Return the (X, Y) coordinate for the center point of the cell that contains the specified text.  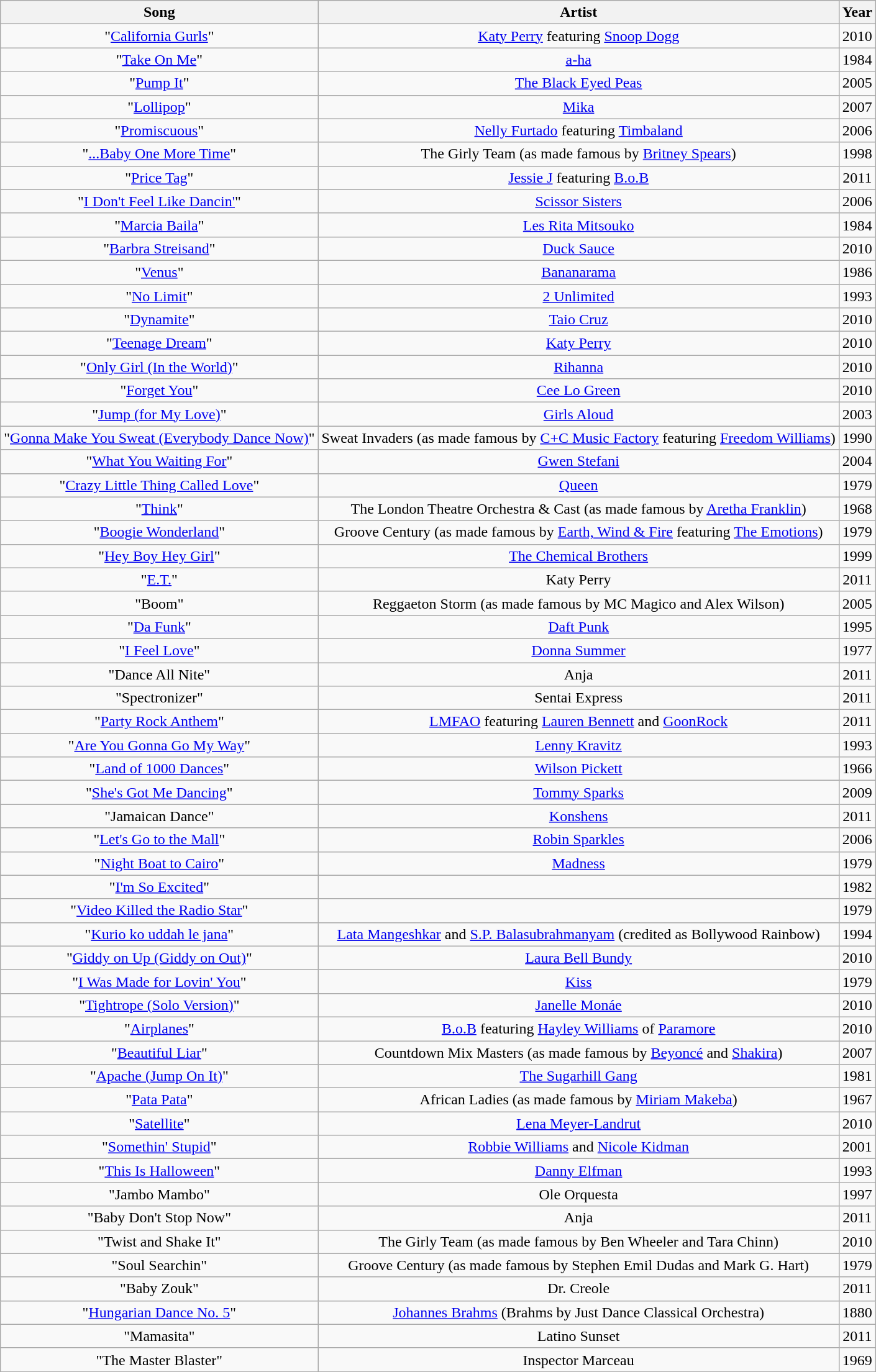
2 Unlimited (578, 296)
"Are You Gonna Go My Way" (159, 745)
1880 (857, 1312)
LMFAO featuring Lauren Bennett and GoonRock (578, 722)
"Jambo Mambo" (159, 1194)
Johannes Brahms (Brahms by Just Dance Classical Orchestra) (578, 1312)
"No Limit" (159, 296)
"This Is Halloween" (159, 1171)
Sentai Express (578, 698)
Sweat Invaders (as made famous by C+C Music Factory featuring Freedom Williams) (578, 438)
Cee Lo Green (578, 391)
Tommy Sparks (578, 793)
Artist (578, 12)
Rihanna (578, 367)
African Ladies (as made famous by Miriam Makeba) (578, 1100)
"Airplanes" (159, 1029)
The Girly Team (as made famous by Ben Wheeler and Tara Chinn) (578, 1242)
The Sugarhill Gang (578, 1076)
"She's Got Me Dancing" (159, 793)
Groove Century (as made famous by Earth, Wind & Fire featuring The Emotions) (578, 532)
"E.T." (159, 579)
1994 (857, 934)
"Boom" (159, 603)
"Party Rock Anthem" (159, 722)
Madness (578, 863)
Bananarama (578, 272)
"Video Killed the Radio Star" (159, 911)
"Forget You" (159, 391)
"Soul Searchin" (159, 1265)
Mika (578, 107)
"Boogie Wonderland" (159, 532)
"Jamaican Dance" (159, 816)
"Satellite" (159, 1124)
1967 (857, 1100)
Les Rita Mitsouko (578, 225)
Danny Elfman (578, 1171)
Konshens (578, 816)
Kiss (578, 981)
"Promiscuous" (159, 130)
Queen (578, 485)
"Think" (159, 509)
1997 (857, 1194)
The Black Eyed Peas (578, 83)
a-ha (578, 60)
"Baby Zouk" (159, 1289)
The London Theatre Orchestra & Cast (as made famous by Aretha Franklin) (578, 509)
"Somethin' Stupid" (159, 1147)
"Land of 1000 Dances" (159, 769)
Girls Aloud (578, 414)
"I Was Made for Lovin' You" (159, 981)
"Hungarian Dance No. 5" (159, 1312)
Katy Perry featuring Snoop Dogg (578, 36)
Groove Century (as made famous by Stephen Emil Dudas and Mark G. Hart) (578, 1265)
"Dance All Nite" (159, 674)
Lena Meyer-Landrut (578, 1124)
"I Feel Love" (159, 650)
"I Don't Feel Like Dancin'" (159, 201)
2004 (857, 461)
"Beautiful Liar" (159, 1053)
Jessie J featuring B.o.B (578, 178)
B.o.B featuring Hayley Williams of Paramore (578, 1029)
"Pata Pata" (159, 1100)
"I'm So Excited" (159, 887)
Lata Mangeshkar and S.P. Balasubrahmanyam (credited as Bollywood Rainbow) (578, 934)
Dr. Creole (578, 1289)
1981 (857, 1076)
Nelly Furtado featuring Timbaland (578, 130)
"California Gurls" (159, 36)
1995 (857, 627)
The Chemical Brothers (578, 556)
"Take On Me" (159, 60)
1966 (857, 769)
"Venus" (159, 272)
Lenny Kravitz (578, 745)
Robin Sparkles (578, 840)
1977 (857, 650)
Scissor Sisters (578, 201)
"Dynamite" (159, 320)
"Tightrope (Solo Version)" (159, 1005)
1999 (857, 556)
Robbie Williams and Nicole Kidman (578, 1147)
2001 (857, 1147)
1986 (857, 272)
Latino Sunset (578, 1336)
1990 (857, 438)
"Jump (for My Love)" (159, 414)
Countdown Mix Masters (as made famous by Beyoncé and Shakira) (578, 1053)
1968 (857, 509)
"Night Boat to Cairo" (159, 863)
"Hey Boy Hey Girl" (159, 556)
"Price Tag" (159, 178)
"Pump It" (159, 83)
"Baby Don't Stop Now" (159, 1218)
"Barbra Streisand" (159, 248)
Ole Orquesta (578, 1194)
"Lollipop" (159, 107)
The Girly Team (as made famous by Britney Spears) (578, 154)
"Teenage Dream" (159, 343)
"Only Girl (In the World)" (159, 367)
2009 (857, 793)
"Marcia Baila" (159, 225)
1982 (857, 887)
Song (159, 12)
Year (857, 12)
Gwen Stefani (578, 461)
"Spectronizer" (159, 698)
"Kurio ko uddah le jana" (159, 934)
Laura Bell Bundy (578, 958)
"Gonna Make You Sweat (Everybody Dance Now)" (159, 438)
1969 (857, 1360)
Donna Summer (578, 650)
1998 (857, 154)
2003 (857, 414)
Daft Punk (578, 627)
"Apache (Jump On It)" (159, 1076)
Taio Cruz (578, 320)
"Giddy on Up (Giddy on Out)" (159, 958)
Wilson Pickett (578, 769)
Reggaeton Storm (as made famous by MC Magico and Alex Wilson) (578, 603)
"Twist and Shake It" (159, 1242)
Inspector Marceau (578, 1360)
"Crazy Little Thing Called Love" (159, 485)
"Let's Go to the Mall" (159, 840)
"What You Waiting For" (159, 461)
Janelle Monáe (578, 1005)
Duck Sauce (578, 248)
"The Master Blaster" (159, 1360)
"Mamasita" (159, 1336)
"Da Funk" (159, 627)
"...Baby One More Time" (159, 154)
